Return the (X, Y) coordinate for the center point of the cell that contains the specified text.  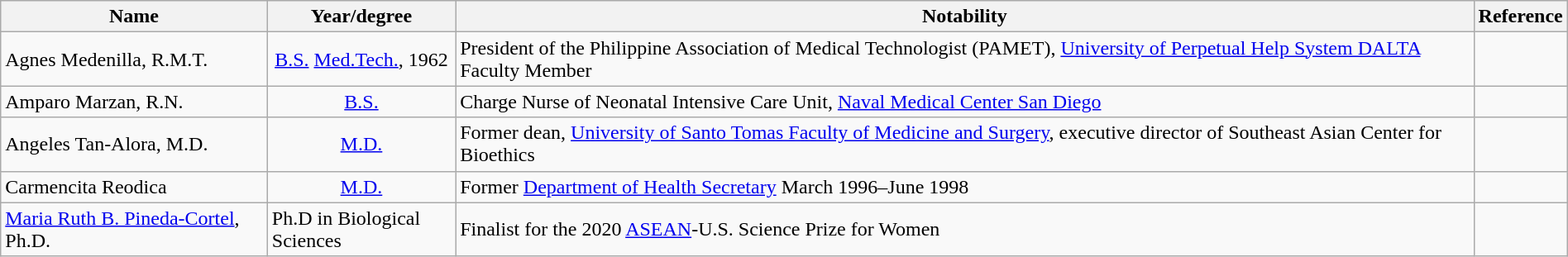
Maria Ruth B. Pineda-Cortel, Ph.D. (134, 230)
B.S. (361, 102)
Name (134, 17)
Angeles Tan-Alora, M.D. (134, 144)
Former Department of Health Secretary March 1996–June 1998 (964, 187)
B.S. Med.Tech., 1962 (361, 59)
Charge Nurse of Neonatal Intensive Care Unit, Naval Medical Center San Diego (964, 102)
Reference (1520, 17)
Ph.D in Biological Sciences (361, 230)
Carmencita Reodica (134, 187)
Notability (964, 17)
Finalist for the 2020 ASEAN-U.S. Science Prize for Women (964, 230)
Former dean, University of Santo Tomas Faculty of Medicine and Surgery, executive director of Southeast Asian Center for Bioethics (964, 144)
President of the Philippine Association of Medical Technologist (PAMET), University of Perpetual Help System DALTA Faculty Member (964, 59)
Agnes Medenilla, R.M.T. (134, 59)
Year/degree (361, 17)
Amparo Marzan, R.N. (134, 102)
